Determine the [x, y] coordinate at the center of the cell enclosing the given text.  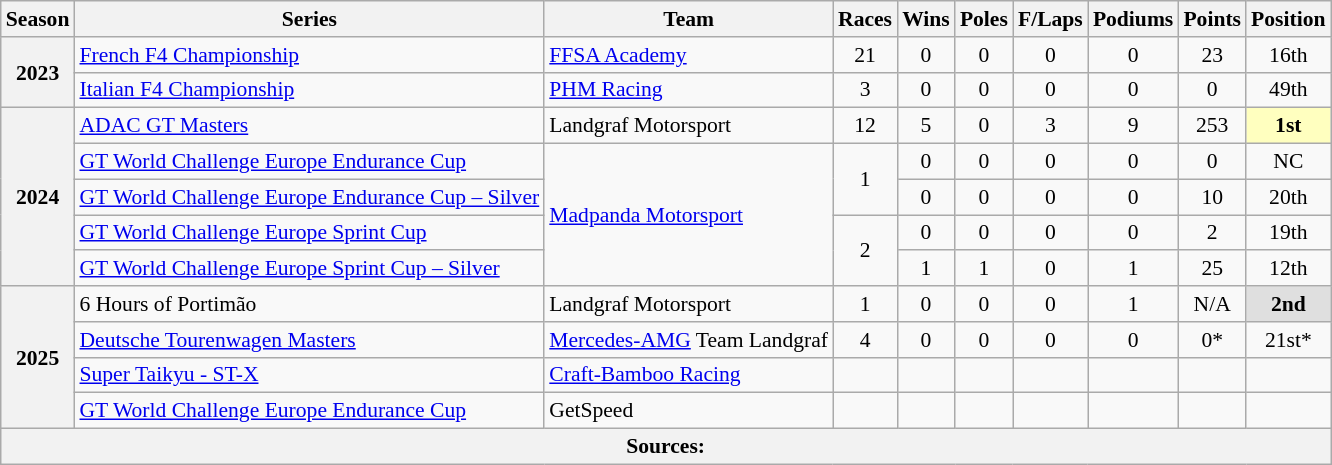
20th [1288, 197]
Series [309, 19]
6 Hours of Portimão [309, 304]
Wins [926, 19]
GT World Challenge Europe Endurance Cup – Silver [309, 197]
Points [1212, 19]
Deutsche Tourenwagen Masters [309, 340]
4 [865, 340]
21 [865, 55]
9 [1134, 126]
2023 [38, 72]
Season [38, 19]
Super Taikyu - ST-X [309, 375]
Team [688, 19]
F/Laps [1050, 19]
Poles [984, 19]
23 [1212, 55]
Podiums [1134, 19]
21st* [1288, 340]
French F4 Championship [309, 55]
19th [1288, 233]
Sources: [666, 447]
Mercedes-AMG Team Landgraf [688, 340]
12th [1288, 269]
2025 [38, 357]
16th [1288, 55]
GetSpeed [688, 411]
Madpanda Motorsport [688, 215]
PHM Racing [688, 90]
0* [1212, 340]
25 [1212, 269]
N/A [1212, 304]
10 [1212, 197]
253 [1212, 126]
12 [865, 126]
5 [926, 126]
Craft-Bamboo Racing [688, 375]
Italian F4 Championship [309, 90]
Position [1288, 19]
NC [1288, 162]
2nd [1288, 304]
FFSA Academy [688, 55]
ADAC GT Masters [309, 126]
2024 [38, 197]
GT World Challenge Europe Sprint Cup – Silver [309, 269]
49th [1288, 90]
1st [1288, 126]
Races [865, 19]
GT World Challenge Europe Sprint Cup [309, 233]
